Determine the (x, y) coordinate at the center of the cell enclosing the given text.  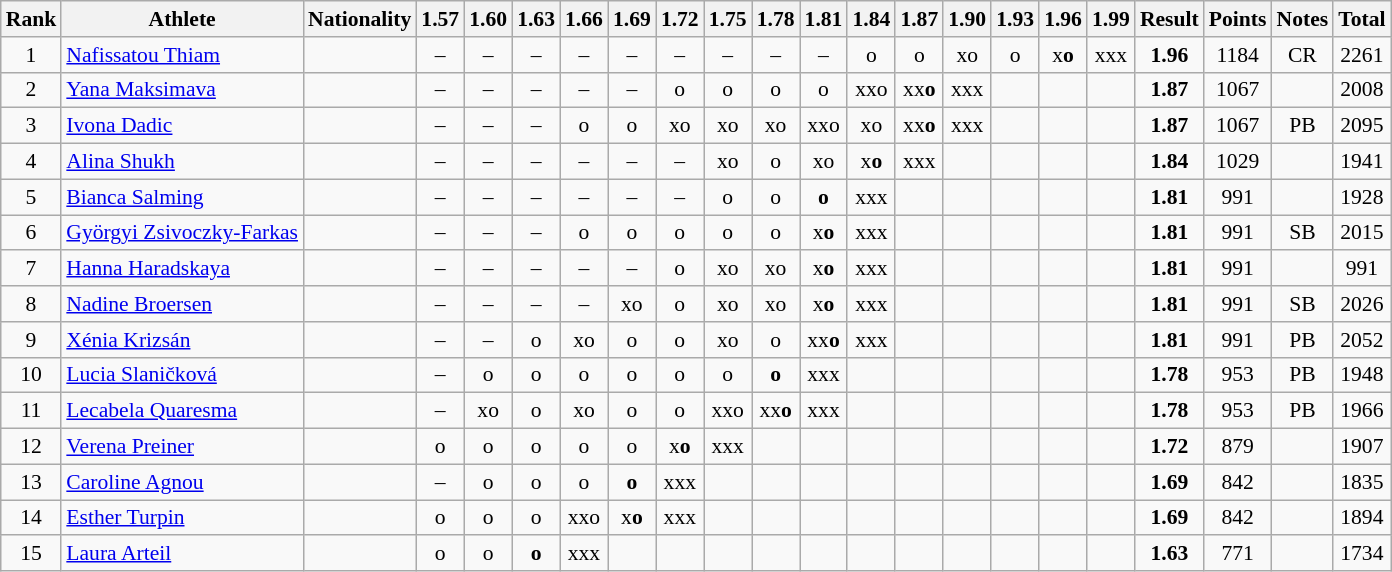
Alina Shukh (182, 162)
2008 (1362, 90)
1948 (1362, 375)
1941 (1362, 162)
Points (1238, 19)
Lecabela Quaresma (182, 411)
CR (1303, 55)
1.60 (488, 19)
2052 (1362, 340)
Rank (32, 19)
Athlete (182, 19)
4 (32, 162)
Laura Arteil (182, 554)
Notes (1303, 19)
Györgyi Zsivoczky-Farkas (182, 233)
Bianca Salming (182, 197)
Yana Maksimava (182, 90)
1734 (1362, 554)
1894 (1362, 518)
771 (1238, 554)
1184 (1238, 55)
Nationality (360, 19)
Verena Preiner (182, 447)
8 (32, 304)
13 (32, 482)
1907 (1362, 447)
5 (32, 197)
2261 (1362, 55)
3 (32, 126)
Lucia Slaničková (182, 375)
Ivona Dadic (182, 126)
1835 (1362, 482)
1.75 (728, 19)
12 (32, 447)
Total (1362, 19)
Caroline Agnou (182, 482)
1928 (1362, 197)
Hanna Haradskaya (182, 269)
Nafissatou Thiam (182, 55)
1.99 (1111, 19)
2015 (1362, 233)
Xénia Krizsán (182, 340)
10 (32, 375)
1.66 (584, 19)
6 (32, 233)
1 (32, 55)
Esther Turpin (182, 518)
1.90 (967, 19)
7 (32, 269)
2026 (1362, 304)
879 (1238, 447)
14 (32, 518)
1.57 (440, 19)
11 (32, 411)
2095 (1362, 126)
Nadine Broersen (182, 304)
1966 (1362, 411)
15 (32, 554)
9 (32, 340)
2 (32, 90)
Result (1170, 19)
1.93 (1015, 19)
1029 (1238, 162)
